Pinpoint the cell where the given text exists, returning its (x, y) midpoint coordinate. 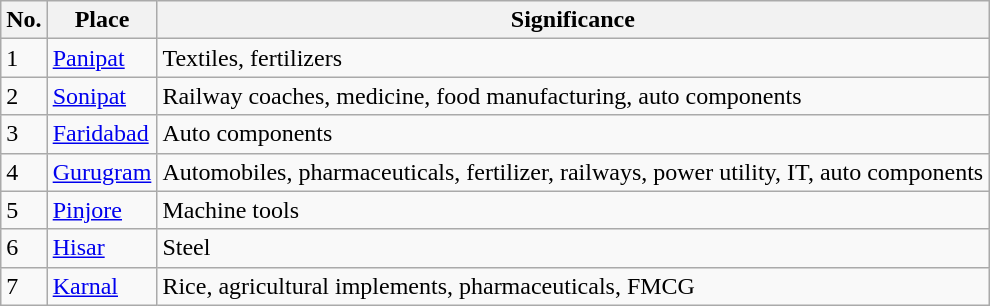
Steel (573, 248)
Hisar (102, 248)
No. (24, 20)
1 (24, 58)
4 (24, 172)
Faridabad (102, 134)
Karnal (102, 286)
Significance (573, 20)
Machine tools (573, 210)
Sonipat (102, 96)
Automobiles, pharmaceuticals, fertilizer, railways, power utility, IT, auto components (573, 172)
7 (24, 286)
Gurugram (102, 172)
Pinjore (102, 210)
Place (102, 20)
5 (24, 210)
6 (24, 248)
Railway coaches, medicine, food manufacturing, auto components (573, 96)
Auto components (573, 134)
Panipat (102, 58)
Rice, agricultural implements, pharmaceuticals, FMCG (573, 286)
2 (24, 96)
Textiles, fertilizers (573, 58)
3 (24, 134)
